Extract the (X, Y) coordinate from the center of the cell holding the provided text.  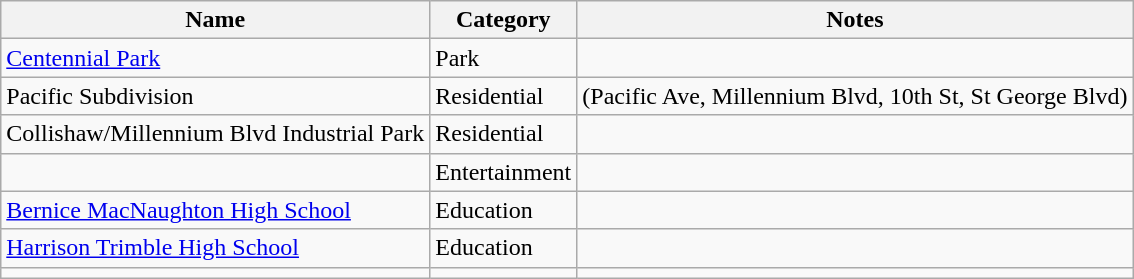
Collishaw/Millennium Blvd Industrial Park (216, 134)
Notes (855, 20)
Harrison Trimble High School (216, 248)
Entertainment (504, 172)
(Pacific Ave, Millennium Blvd, 10th St, St George Blvd) (855, 96)
Centennial Park (216, 58)
Bernice MacNaughton High School (216, 210)
Park (504, 58)
Pacific Subdivision (216, 96)
Category (504, 20)
Name (216, 20)
